From the cell containing the given text, extract its center point as [X, Y] coordinate. 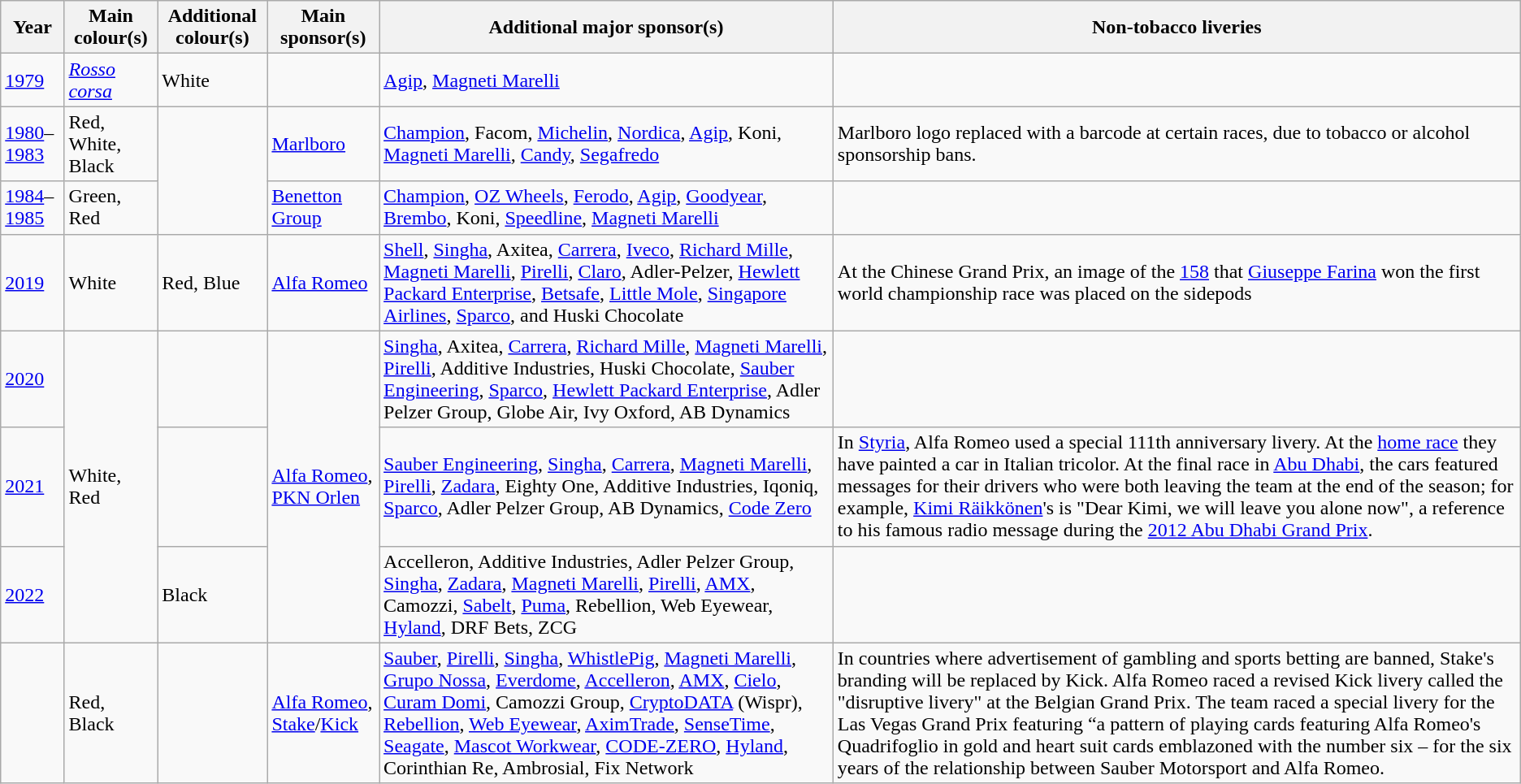
2020 [32, 379]
Additional major sponsor(s) [606, 28]
Red, Blue [213, 283]
2021 [32, 487]
Red, White, Black [110, 144]
Black [213, 595]
Marlboro logo replaced with a barcode at certain races, due to tobacco or alcohol sponsorship bans. [1176, 144]
2019 [32, 283]
Green, Red [110, 208]
2022 [32, 595]
1979 [32, 80]
Alfa Romeo, Stake/Kick [323, 713]
Rosso corsa [110, 80]
Champion, Facom, Michelin, Nordica, Agip, Koni, Magneti Marelli, Candy, Segafredo [606, 144]
Main sponsor(s) [323, 28]
White, Red [110, 487]
Alfa Romeo [323, 283]
Marlboro [323, 144]
Non-tobacco liveries [1176, 28]
Benetton Group [323, 208]
Year [32, 28]
1984–1985 [32, 208]
Main colour(s) [110, 28]
1980–1983 [32, 144]
Agip, Magneti Marelli [606, 80]
Red, Black [110, 713]
Champion, OZ Wheels, Ferodo, Agip, Goodyear, Brembo, Koni, Speedline, Magneti Marelli [606, 208]
Alfa Romeo, PKN Orlen [323, 487]
Additional colour(s) [213, 28]
At the Chinese Grand Prix, an image of the 158 that Giuseppe Farina won the first world championship race was placed on the sidepods [1176, 283]
